Pinpoint the cell where the given text exists, returning its [x, y] midpoint coordinate. 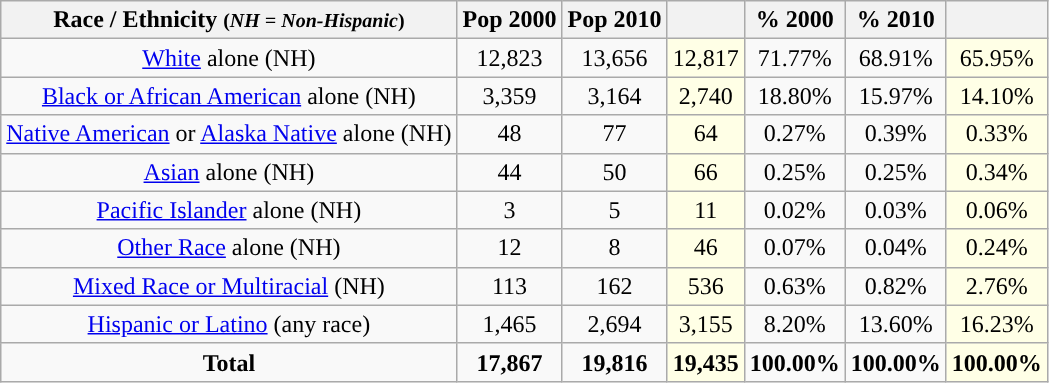
2,694 [614, 324]
0.34% [996, 172]
12,823 [510, 58]
3 [510, 210]
Native American or Alaska Native alone (NH) [229, 134]
71.77% [794, 58]
2,740 [706, 96]
77 [614, 134]
8.20% [794, 324]
0.02% [794, 210]
0.39% [896, 134]
Pop 2010 [614, 20]
19,435 [706, 362]
0.33% [996, 134]
Race / Ethnicity (NH = Non-Hispanic) [229, 20]
1,465 [510, 324]
13,656 [614, 58]
Pacific Islander alone (NH) [229, 210]
66 [706, 172]
0.82% [896, 286]
113 [510, 286]
0.06% [996, 210]
3,359 [510, 96]
44 [510, 172]
Pop 2000 [510, 20]
64 [706, 134]
12 [510, 248]
3,155 [706, 324]
% 2010 [896, 20]
Total [229, 362]
15.97% [896, 96]
11 [706, 210]
46 [706, 248]
68.91% [896, 58]
Mixed Race or Multiracial (NH) [229, 286]
White alone (NH) [229, 58]
5 [614, 210]
0.03% [896, 210]
48 [510, 134]
Black or African American alone (NH) [229, 96]
13.60% [896, 324]
Other Race alone (NH) [229, 248]
8 [614, 248]
16.23% [996, 324]
0.27% [794, 134]
Hispanic or Latino (any race) [229, 324]
18.80% [794, 96]
50 [614, 172]
12,817 [706, 58]
% 2000 [794, 20]
0.63% [794, 286]
0.24% [996, 248]
Asian alone (NH) [229, 172]
0.07% [794, 248]
162 [614, 286]
65.95% [996, 58]
3,164 [614, 96]
0.04% [896, 248]
14.10% [996, 96]
17,867 [510, 362]
2.76% [996, 286]
19,816 [614, 362]
536 [706, 286]
